Extract the (x, y) coordinate from the center of the cell holding the provided text.  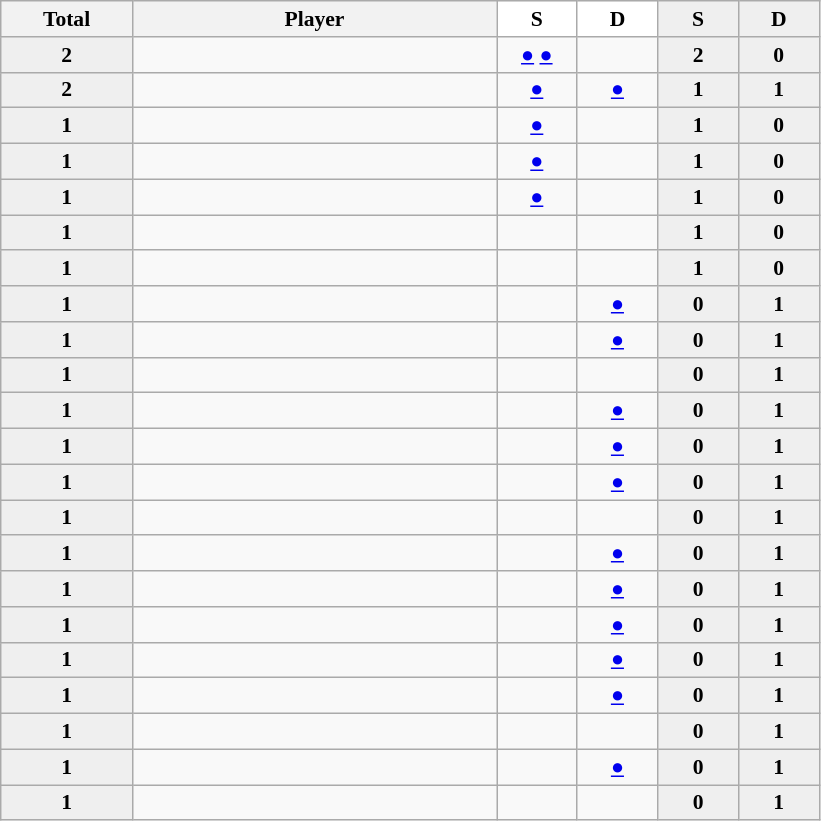
Total (67, 19)
Player (314, 19)
● ● (536, 55)
